Determine the (X, Y) coordinate at the center of the cell enclosing the given text.  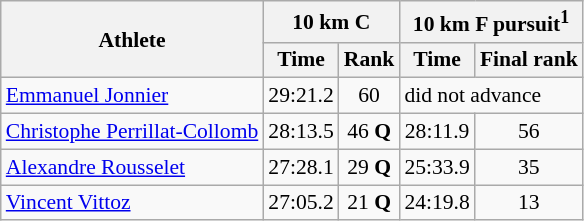
Christophe Perrillat-Collomb (132, 132)
24:19.8 (436, 203)
56 (529, 132)
28:13.5 (300, 132)
10 km C (331, 22)
25:33.9 (436, 167)
27:28.1 (300, 167)
13 (529, 203)
27:05.2 (300, 203)
35 (529, 167)
60 (370, 96)
Vincent Vittoz (132, 203)
Emmanuel Jonnier (132, 96)
did not advance (490, 96)
28:11.9 (436, 132)
29 Q (370, 167)
Rank (370, 60)
10 km F pursuit1 (490, 22)
Athlete (132, 40)
29:21.2 (300, 96)
Alexandre Rousselet (132, 167)
21 Q (370, 203)
46 Q (370, 132)
Final rank (529, 60)
